Search for the cell housing the specified text and yield its [x, y] center coordinate. 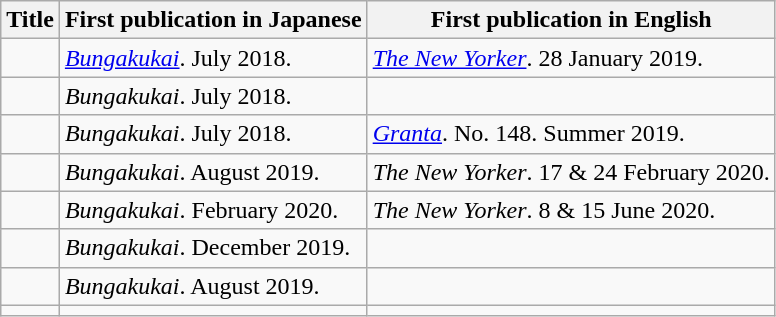
The New Yorker. 28 January 2019. [571, 58]
Bungakukai. December 2019. [213, 248]
Granta. No. 148. Summer 2019. [571, 134]
First publication in Japanese [213, 20]
The New Yorker. 8 & 15 June 2020. [571, 210]
Title [30, 20]
The New Yorker. 17 & 24 February 2020. [571, 172]
First publication in English [571, 20]
Bungakukai. February 2020. [213, 210]
